Scan for the cell matching the given text and deliver its (x, y) coordinate at center. 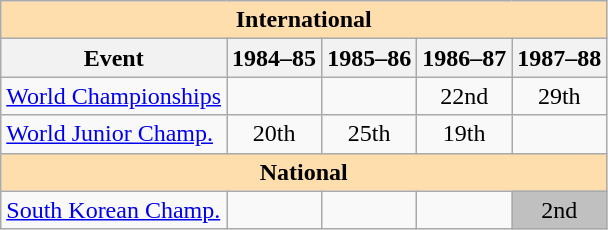
1986–87 (464, 58)
Event (114, 58)
World Championships (114, 96)
2nd (560, 210)
1984–85 (274, 58)
19th (464, 134)
22nd (464, 96)
National (304, 172)
World Junior Champ. (114, 134)
International (304, 20)
South Korean Champ. (114, 210)
1985–86 (370, 58)
25th (370, 134)
1987–88 (560, 58)
29th (560, 96)
20th (274, 134)
